Provide the (X, Y) coordinate of the cell's center where the given text is located.  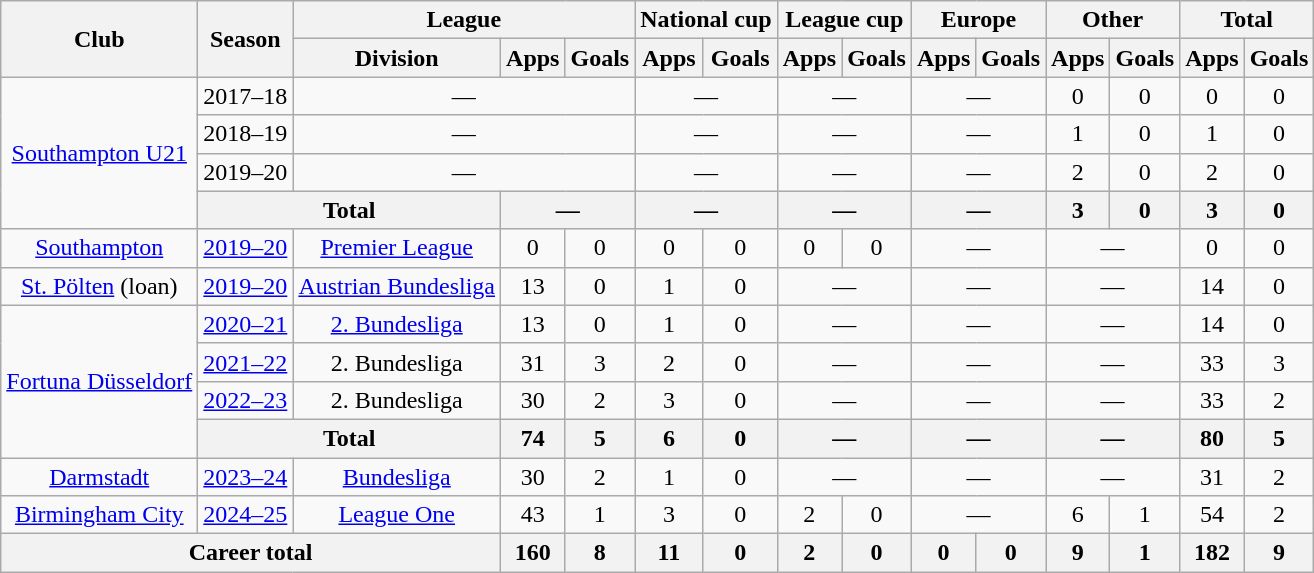
80 (1212, 438)
Club (100, 39)
2020–21 (246, 324)
2017–18 (246, 96)
Division (397, 58)
Darmstadt (100, 477)
182 (1212, 553)
74 (533, 438)
Other (1113, 20)
National cup (706, 20)
Season (246, 39)
Premier League (397, 248)
Europe (978, 20)
St. Pölten (loan) (100, 286)
11 (669, 553)
8 (600, 553)
Bundesliga (397, 477)
Fortuna Düsseldorf (100, 381)
League cup (844, 20)
Southampton (100, 248)
League (464, 20)
2018–19 (246, 134)
160 (533, 553)
Birmingham City (100, 515)
54 (1212, 515)
Career total (251, 553)
Austrian Bundesliga (397, 286)
Southampton U21 (100, 153)
2021–22 (246, 362)
2022–23 (246, 400)
League One (397, 515)
2023–24 (246, 477)
43 (533, 515)
2024–25 (246, 515)
